Return [X, Y] of the center of cell containing provided text 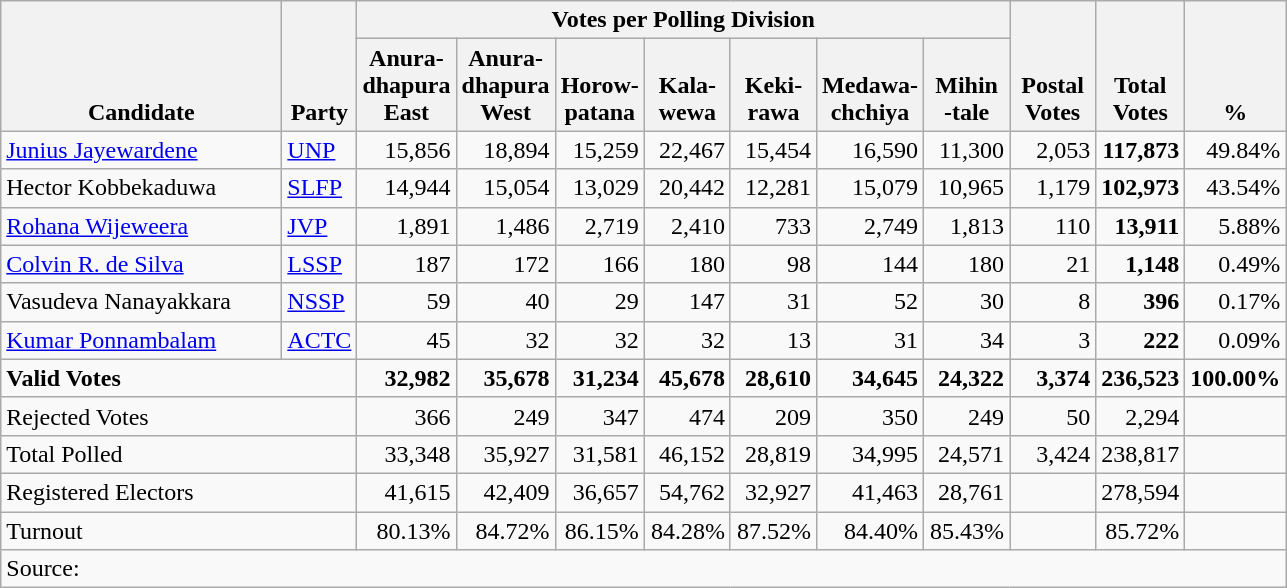
84.72% [506, 531]
49.84% [1236, 150]
24,322 [967, 378]
15,079 [870, 188]
3,424 [1053, 454]
84.40% [870, 531]
Hector Kobbekaduwa [142, 188]
1,891 [406, 226]
29 [600, 302]
Source: [644, 569]
Keki-rawa [773, 85]
24,571 [967, 454]
41,615 [406, 492]
15,054 [506, 188]
187 [406, 264]
12,281 [773, 188]
1,179 [1053, 188]
10,965 [967, 188]
54,762 [687, 492]
40 [506, 302]
32,982 [406, 378]
366 [406, 416]
5.88% [1236, 226]
85.72% [1140, 531]
43.54% [1236, 188]
8 [1053, 302]
13,029 [600, 188]
28,761 [967, 492]
Rohana Wijeweera [142, 226]
3,374 [1053, 378]
28,610 [773, 378]
85.43% [967, 531]
Kumar Ponnambalam [142, 340]
110 [1053, 226]
% [1236, 66]
2,749 [870, 226]
Rejected Votes [179, 416]
16,590 [870, 150]
45,678 [687, 378]
172 [506, 264]
59 [406, 302]
Turnout [179, 531]
Anura-dhapuraEast [406, 85]
Votes per Polling Division [684, 20]
1,148 [1140, 264]
Junius Jayewardene [142, 150]
86.15% [600, 531]
LSSP [320, 264]
11,300 [967, 150]
35,678 [506, 378]
0.17% [1236, 302]
Total Votes [1140, 66]
SLFP [320, 188]
15,856 [406, 150]
396 [1140, 302]
117,873 [1140, 150]
209 [773, 416]
28,819 [773, 454]
98 [773, 264]
22,467 [687, 150]
13 [773, 340]
15,454 [773, 150]
31,234 [600, 378]
15,259 [600, 150]
2,294 [1140, 416]
238,817 [1140, 454]
NSSP [320, 302]
Vasudeva Nanayakkara [142, 302]
144 [870, 264]
42,409 [506, 492]
41,463 [870, 492]
Kala-wewa [687, 85]
Mihin-tale [967, 85]
ACTC [320, 340]
35,927 [506, 454]
2,410 [687, 226]
Anura-dhapuraWest [506, 85]
2,053 [1053, 150]
2,719 [600, 226]
UNP [320, 150]
Party [320, 66]
474 [687, 416]
31,581 [600, 454]
32,927 [773, 492]
Total Polled [179, 454]
Horow-patana [600, 85]
0.49% [1236, 264]
33,348 [406, 454]
36,657 [600, 492]
JVP [320, 226]
278,594 [1140, 492]
PostalVotes [1053, 66]
Candidate [142, 66]
87.52% [773, 531]
Colvin R. de Silva [142, 264]
18,894 [506, 150]
34,645 [870, 378]
45 [406, 340]
13,911 [1140, 226]
20,442 [687, 188]
34 [967, 340]
50 [1053, 416]
236,523 [1140, 378]
733 [773, 226]
347 [600, 416]
166 [600, 264]
100.00% [1236, 378]
80.13% [406, 531]
34,995 [870, 454]
14,944 [406, 188]
350 [870, 416]
84.28% [687, 531]
52 [870, 302]
1,813 [967, 226]
102,973 [1140, 188]
30 [967, 302]
Valid Votes [179, 378]
21 [1053, 264]
46,152 [687, 454]
222 [1140, 340]
1,486 [506, 226]
Medawa-chchiya [870, 85]
147 [687, 302]
Registered Electors [179, 492]
3 [1053, 340]
0.09% [1236, 340]
